Find where the given text appears and provide that cell's center as (X, Y) coordinate. 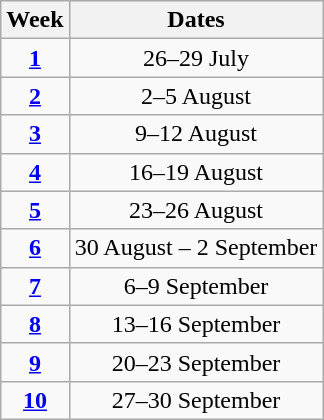
1 (35, 58)
26–29 July (196, 58)
9–12 August (196, 134)
16–19 August (196, 172)
23–26 August (196, 210)
Week (35, 20)
2–5 August (196, 96)
5 (35, 210)
Dates (196, 20)
9 (35, 362)
20–23 September (196, 362)
3 (35, 134)
27–30 September (196, 400)
30 August – 2 September (196, 248)
8 (35, 324)
13–16 September (196, 324)
7 (35, 286)
10 (35, 400)
2 (35, 96)
6 (35, 248)
4 (35, 172)
6–9 September (196, 286)
